Identify which cell holds the provided text, then report its [x, y] central coordinate. 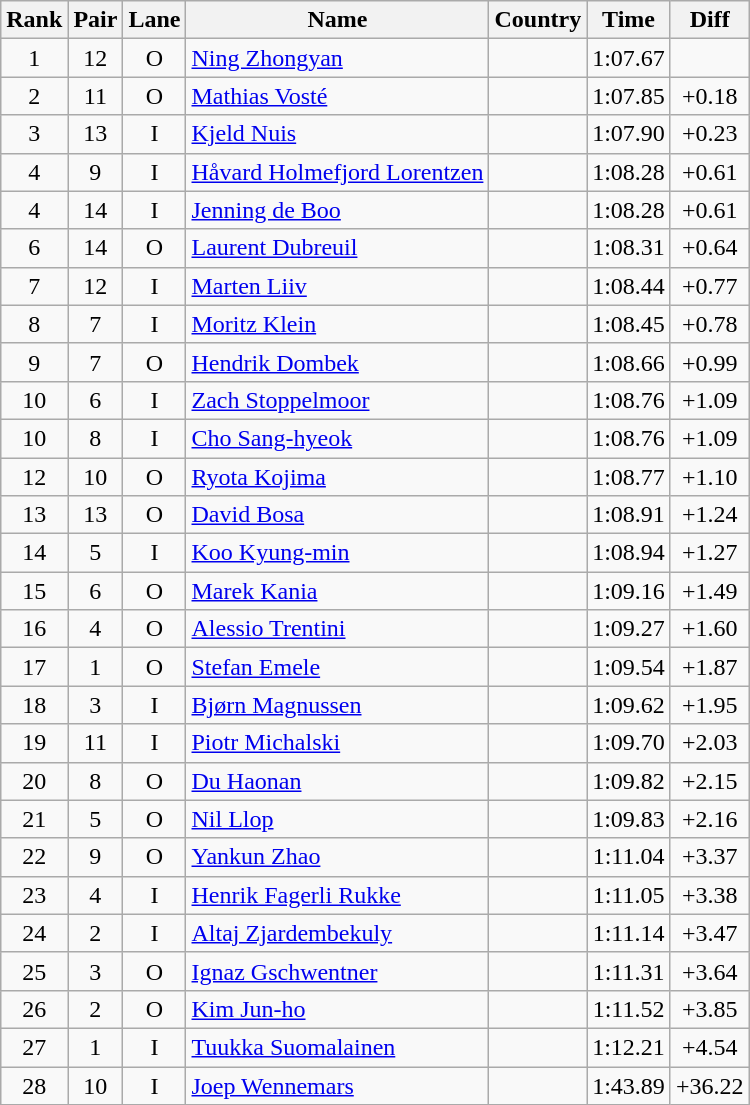
David Bosa [338, 515]
+1.87 [710, 667]
+0.23 [710, 134]
15 [34, 591]
Pair [96, 20]
1:07.90 [629, 134]
1:08.44 [629, 286]
1:09.27 [629, 629]
18 [34, 705]
Du Haonan [338, 781]
Ryota Kojima [338, 477]
Rank [34, 20]
Lane [154, 20]
26 [34, 1009]
Marten Liiv [338, 286]
1:11.04 [629, 857]
24 [34, 933]
Stefan Emele [338, 667]
1:11.31 [629, 971]
+1.95 [710, 705]
1:09.54 [629, 667]
25 [34, 971]
19 [34, 743]
+4.54 [710, 1047]
+3.38 [710, 895]
28 [34, 1085]
Henrik Fagerli Rukke [338, 895]
Ignaz Gschwentner [338, 971]
+1.60 [710, 629]
Moritz Klein [338, 324]
17 [34, 667]
Time [629, 20]
+1.24 [710, 515]
+0.78 [710, 324]
+3.37 [710, 857]
Altaj Zjardembekuly [338, 933]
+1.49 [710, 591]
1:08.45 [629, 324]
21 [34, 819]
+0.18 [710, 96]
Yankun Zhao [338, 857]
Country [538, 20]
Kim Jun-ho [338, 1009]
Bjørn Magnussen [338, 705]
+3.64 [710, 971]
Kjeld Nuis [338, 134]
1:07.85 [629, 96]
1:11.52 [629, 1009]
22 [34, 857]
Håvard Holmefjord Lorentzen [338, 172]
+2.16 [710, 819]
1:08.66 [629, 362]
+3.47 [710, 933]
Joep Wennemars [338, 1085]
Nil Llop [338, 819]
1:09.16 [629, 591]
+0.99 [710, 362]
Cho Sang-hyeok [338, 438]
+0.77 [710, 286]
1:07.67 [629, 58]
+1.10 [710, 477]
1:09.82 [629, 781]
Ning Zhongyan [338, 58]
27 [34, 1047]
1:09.83 [629, 819]
1:11.05 [629, 895]
Marek Kania [338, 591]
1:08.77 [629, 477]
Koo Kyung-min [338, 553]
1:11.14 [629, 933]
+1.27 [710, 553]
+36.22 [710, 1085]
1:09.62 [629, 705]
Laurent Dubreuil [338, 248]
Jenning de Boo [338, 210]
16 [34, 629]
+2.15 [710, 781]
20 [34, 781]
Hendrik Dombek [338, 362]
1:08.31 [629, 248]
1:08.94 [629, 553]
1:43.89 [629, 1085]
23 [34, 895]
Mathias Vosté [338, 96]
+2.03 [710, 743]
1:09.70 [629, 743]
1:08.91 [629, 515]
Alessio Trentini [338, 629]
Tuukka Suomalainen [338, 1047]
1:12.21 [629, 1047]
+0.64 [710, 248]
Name [338, 20]
Zach Stoppelmoor [338, 400]
Diff [710, 20]
Piotr Michalski [338, 743]
+3.85 [710, 1009]
